Identify which cell holds the provided text, then report its [x, y] central coordinate. 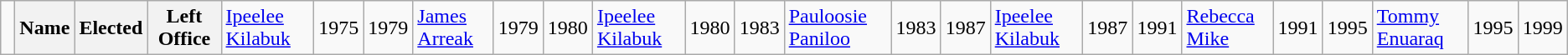
Pauloosie Paniloo [838, 28]
Elected [111, 28]
Left Office [184, 28]
1975 [338, 28]
Tommy Enuaraq [1421, 28]
Rebecca Mike [1228, 28]
James Arreak [453, 28]
Name [45, 28]
1999 [1543, 28]
